Extract the (x, y) coordinate from the center of the cell holding the provided text.  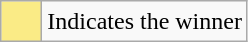
Indicates the winner (145, 22)
